Pinpoint the cell where the given text exists, returning its [X, Y] midpoint coordinate. 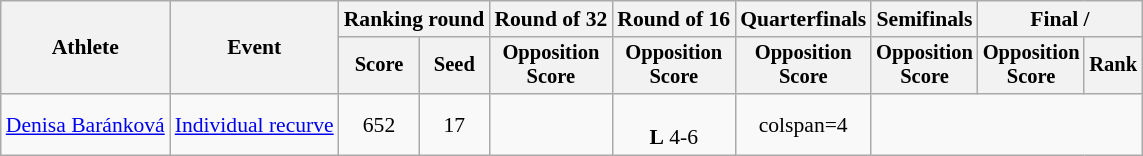
17 [454, 124]
Semifinals [924, 19]
Final / [1060, 19]
Ranking round [414, 19]
Individual recurve [254, 124]
Round of 16 [674, 19]
Quarterfinals [803, 19]
colspan=4 [803, 124]
Rank [1113, 66]
Denisa Baránková [86, 124]
652 [380, 124]
Event [254, 48]
Seed [454, 66]
Round of 32 [550, 19]
L 4-6 [674, 124]
Athlete [86, 48]
Score [380, 66]
